Detect which cell encompasses the target text, then output its [x, y] center coordinate. 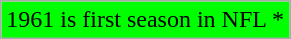
1961 is first season in NFL * [146, 20]
